Determine the (X, Y) coordinate at the center of the cell enclosing the given text.  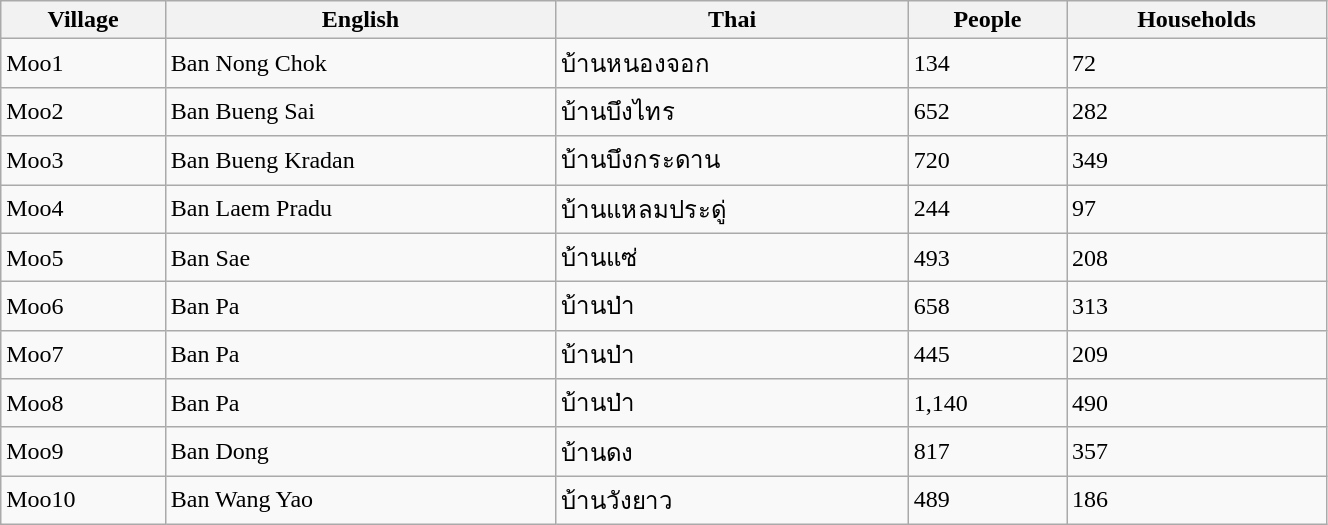
313 (1197, 306)
357 (1197, 452)
1,140 (987, 404)
บ้านวังยาว (732, 500)
445 (987, 354)
บ้านแซ่ (732, 258)
134 (987, 64)
People (987, 20)
Moo3 (84, 160)
Ban Wang Yao (360, 500)
720 (987, 160)
489 (987, 500)
Moo8 (84, 404)
209 (1197, 354)
Moo5 (84, 258)
Moo2 (84, 112)
Ban Laem Pradu (360, 208)
493 (987, 258)
Ban Bueng Kradan (360, 160)
Moo10 (84, 500)
208 (1197, 258)
97 (1197, 208)
บ้านหนองจอก (732, 64)
Ban Sae (360, 258)
Ban Dong (360, 452)
Moo6 (84, 306)
Ban Nong Chok (360, 64)
Village (84, 20)
658 (987, 306)
Moo4 (84, 208)
บ้านบึงกระดาน (732, 160)
Households (1197, 20)
บ้านแหลมประดู่ (732, 208)
Thai (732, 20)
652 (987, 112)
Moo7 (84, 354)
บ้านดง (732, 452)
282 (1197, 112)
349 (1197, 160)
Moo9 (84, 452)
186 (1197, 500)
244 (987, 208)
Moo1 (84, 64)
817 (987, 452)
72 (1197, 64)
490 (1197, 404)
Ban Bueng Sai (360, 112)
บ้านบึงไทร (732, 112)
English (360, 20)
